Return the [x, y] coordinate for the center point of the cell that contains the specified text.  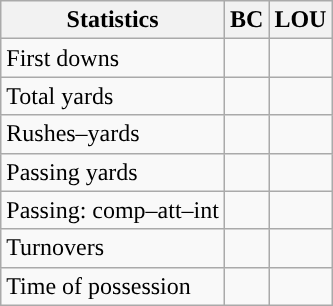
LOU [300, 20]
Statistics [113, 20]
Time of possession [113, 286]
Rushes–yards [113, 134]
Passing: comp–att–int [113, 210]
Turnovers [113, 248]
BC [246, 20]
Passing yards [113, 172]
First downs [113, 58]
Total yards [113, 96]
